Search for the cell housing the specified text and yield its [X, Y] center coordinate. 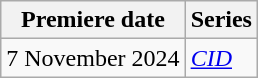
7 November 2024 [93, 58]
Series [221, 20]
CID [221, 58]
Premiere date [93, 20]
